Pinpoint the cell where the given text exists, returning its [x, y] midpoint coordinate. 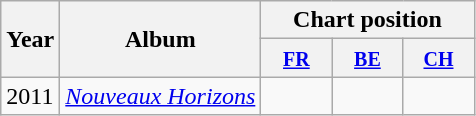
CH [438, 58]
Album [160, 39]
2011 [30, 96]
Chart position [368, 20]
Nouveaux Horizons [160, 96]
Year [30, 39]
FR [296, 58]
BE [368, 58]
